Return [x, y] of the center of cell containing provided text 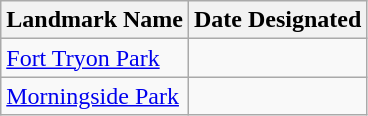
Fort Tryon Park [95, 58]
Landmark Name [95, 20]
Morningside Park [95, 96]
Date Designated [277, 20]
